For the text-containing cell, return its midpoint in [x, y] coordinate format. 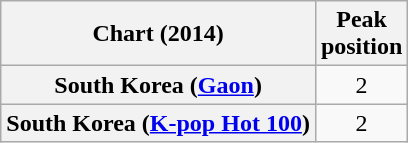
South Korea (Gaon) [158, 85]
Peakposition [361, 34]
South Korea (K-pop Hot 100) [158, 123]
Chart (2014) [158, 34]
